Capture the cell that displays the provided text and extract its (x, y) central coordinate. 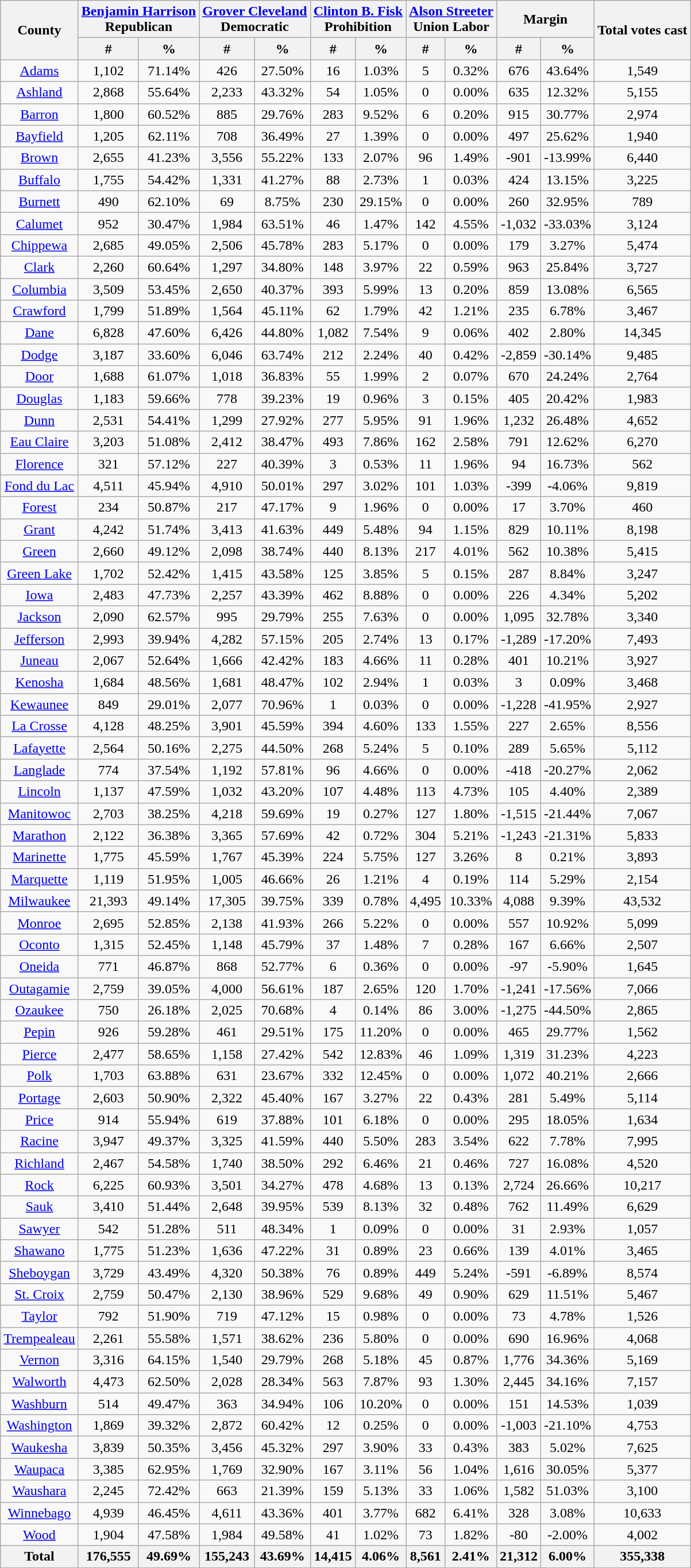
25.84% (568, 267)
Portage (39, 1098)
497 (518, 136)
1.49% (471, 158)
57.15% (283, 639)
-13.99% (568, 158)
-21.44% (568, 814)
34.27% (283, 1185)
40.39% (283, 464)
6.41% (471, 1513)
3,203 (108, 442)
49.58% (283, 1535)
49.12% (169, 551)
56 (426, 1469)
43,532 (643, 901)
Marinette (39, 857)
155,243 (227, 1557)
1,666 (227, 661)
2,261 (108, 1338)
16.96% (568, 1338)
Wood (39, 1535)
39.32% (169, 1426)
4,242 (108, 529)
750 (108, 1011)
Marathon (39, 835)
1,137 (108, 792)
57.12% (169, 464)
34.94% (283, 1404)
631 (227, 1076)
2,067 (108, 661)
45.11% (283, 311)
-21.10% (568, 1426)
30.77% (568, 114)
63.51% (283, 223)
Calumet (39, 223)
62.95% (169, 1469)
5.50% (380, 1141)
175 (333, 1032)
690 (518, 1338)
Eau Claire (39, 442)
Douglas (39, 398)
4,068 (643, 1338)
3,927 (643, 661)
5,467 (643, 1294)
-2,859 (518, 355)
3.00% (471, 1011)
69 (227, 202)
774 (108, 770)
926 (108, 1032)
3,100 (643, 1491)
43.49% (169, 1272)
41 (333, 1535)
1.05% (380, 92)
3,365 (227, 835)
40.21% (568, 1076)
43.36% (283, 1513)
1,148 (227, 944)
4,511 (108, 486)
41.23% (169, 158)
-21.31% (568, 835)
44.80% (283, 333)
32.95% (568, 202)
10.38% (568, 551)
71.14% (169, 71)
1,564 (227, 311)
148 (333, 267)
30.05% (568, 1469)
32 (426, 1207)
2,531 (108, 420)
Fond du Lac (39, 486)
1.79% (380, 311)
38.62% (283, 1338)
45 (426, 1360)
1,205 (108, 136)
1,039 (643, 1404)
-30.14% (568, 355)
462 (333, 595)
2.58% (471, 442)
2,703 (108, 814)
3.90% (380, 1447)
62.50% (169, 1382)
7,066 (643, 988)
47.58% (169, 1535)
676 (518, 71)
46.87% (169, 966)
2,666 (643, 1076)
1.48% (380, 944)
142 (426, 223)
187 (333, 988)
17,305 (227, 901)
Sauk (39, 1207)
27.92% (283, 420)
332 (333, 1076)
1.80% (471, 814)
Jefferson (39, 639)
2,275 (227, 748)
277 (333, 420)
37.88% (283, 1120)
39.94% (169, 639)
6,426 (227, 333)
2,412 (227, 442)
27.50% (283, 71)
3,316 (108, 1360)
48.25% (169, 726)
179 (518, 245)
4.78% (568, 1316)
55.64% (169, 92)
2.24% (380, 355)
-80 (518, 1535)
224 (333, 857)
Racine (39, 1141)
106 (333, 1404)
1,183 (108, 398)
4,223 (643, 1054)
48.34% (283, 1229)
2,233 (227, 92)
1,940 (643, 136)
57.81% (283, 770)
0.46% (471, 1163)
-1,003 (518, 1426)
1,540 (227, 1360)
6,629 (643, 1207)
91 (426, 420)
1,331 (227, 180)
52.85% (169, 923)
36.38% (169, 835)
2,927 (643, 704)
-399 (518, 486)
914 (108, 1120)
8,561 (426, 1557)
55.94% (169, 1120)
139 (518, 1250)
885 (227, 114)
1,767 (227, 857)
3,413 (227, 529)
Ozaukee (39, 1011)
6,828 (108, 333)
Margin (545, 20)
114 (518, 879)
Burnett (39, 202)
Manitowoc (39, 814)
0.42% (471, 355)
792 (108, 1316)
2.74% (380, 639)
9.52% (380, 114)
1,645 (643, 966)
4,520 (643, 1163)
47.60% (169, 333)
5,099 (643, 923)
2,257 (227, 595)
50.35% (169, 1447)
44.50% (283, 748)
289 (518, 748)
1,562 (643, 1032)
7,067 (643, 814)
1,315 (108, 944)
Vernon (39, 1360)
7,493 (643, 639)
1,869 (108, 1426)
61.07% (169, 377)
529 (333, 1294)
120 (426, 988)
-17.56% (568, 988)
50.87% (169, 508)
25.62% (568, 136)
6,440 (643, 158)
2,467 (108, 1163)
2,564 (108, 748)
16 (333, 71)
622 (518, 1141)
14,415 (333, 1557)
70.96% (283, 704)
12.83% (380, 1054)
3,501 (227, 1185)
2,245 (108, 1491)
12.45% (380, 1076)
Clinton B. FiskProhibition (358, 20)
4.34% (568, 595)
789 (643, 202)
Benjamin HarrisonRepublican (138, 20)
Rock (39, 1185)
39.75% (283, 901)
Richland (39, 1163)
51.23% (169, 1250)
62 (333, 311)
539 (333, 1207)
629 (518, 1294)
34.80% (283, 267)
3.54% (471, 1141)
Door (39, 377)
1,415 (227, 573)
2,695 (108, 923)
3.77% (380, 1513)
5.65% (568, 748)
0.13% (471, 1185)
38.74% (283, 551)
7.86% (380, 442)
7.54% (380, 333)
17 (518, 508)
La Crosse (39, 726)
50.38% (283, 1272)
1,119 (108, 879)
2.80% (568, 333)
1,769 (227, 1469)
7.87% (380, 1382)
-44.50% (568, 1011)
2,724 (518, 1185)
38.96% (283, 1294)
Taylor (39, 1316)
0.17% (471, 639)
849 (108, 704)
1,703 (108, 1076)
6,270 (643, 442)
3,124 (643, 223)
Pepin (39, 1032)
3,893 (643, 857)
38.25% (169, 814)
5.75% (380, 857)
54.41% (169, 420)
-2.00% (568, 1535)
Juneau (39, 661)
4,473 (108, 1382)
51.08% (169, 442)
4,282 (227, 639)
4,939 (108, 1513)
52.45% (169, 944)
1,297 (227, 267)
8,198 (643, 529)
Langlade (39, 770)
1,549 (643, 71)
1.39% (380, 136)
5.48% (380, 529)
212 (333, 355)
41.27% (283, 180)
235 (518, 311)
50.47% (169, 1294)
287 (518, 573)
62.10% (169, 202)
52.64% (169, 661)
295 (518, 1120)
-41.95% (568, 704)
59.28% (169, 1032)
-20.27% (568, 770)
18.05% (568, 1120)
1.99% (380, 377)
0.25% (380, 1426)
159 (333, 1491)
4,000 (227, 988)
51.89% (169, 311)
5,114 (643, 1098)
-1,228 (518, 704)
29.15% (380, 202)
355,338 (643, 1557)
1,582 (518, 1491)
9.68% (380, 1294)
1.30% (471, 1382)
-418 (518, 770)
76 (333, 1272)
10,217 (643, 1185)
Outagamie (39, 988)
1.70% (471, 988)
70.68% (283, 1011)
16.08% (568, 1163)
62.11% (169, 136)
43.69% (283, 1557)
1,800 (108, 114)
2 (426, 377)
4.73% (471, 792)
0.21% (568, 857)
3,727 (643, 267)
4,218 (227, 814)
6,046 (227, 355)
Waukesha (39, 1447)
37 (333, 944)
1,684 (108, 683)
460 (643, 508)
0.53% (380, 464)
670 (518, 377)
Trempealeau (39, 1338)
Oconto (39, 944)
1.09% (471, 1054)
23 (426, 1250)
49.05% (169, 245)
5,474 (643, 245)
727 (518, 1163)
719 (227, 1316)
Sawyer (39, 1229)
1,082 (333, 333)
Washburn (39, 1404)
59.69% (283, 814)
1,636 (227, 1250)
1,299 (227, 420)
55.58% (169, 1338)
771 (108, 966)
16.73% (568, 464)
6,225 (108, 1185)
-33.03% (568, 223)
321 (108, 464)
20.42% (568, 398)
2,648 (227, 1207)
0.98% (380, 1316)
9,485 (643, 355)
0.36% (380, 966)
54.42% (169, 180)
Shawano (39, 1250)
Pierce (39, 1054)
55 (333, 377)
59.66% (169, 398)
635 (518, 92)
43.20% (283, 792)
3,556 (227, 158)
1,634 (643, 1120)
County (39, 30)
1,904 (108, 1535)
48.56% (169, 683)
4,002 (643, 1535)
-97 (518, 966)
-1,032 (518, 223)
47.73% (169, 595)
10,633 (643, 1513)
11.51% (568, 1294)
3.02% (380, 486)
304 (426, 835)
2,477 (108, 1054)
4,611 (227, 1513)
47.59% (169, 792)
8,574 (643, 1272)
-4.06% (568, 486)
3,225 (643, 180)
6.78% (568, 311)
Kenosha (39, 683)
465 (518, 1032)
Green Lake (39, 573)
10.20% (380, 1404)
1,102 (108, 71)
10.33% (471, 901)
0.96% (380, 398)
Grover ClevelandDemocratic (255, 20)
162 (426, 442)
Monroe (39, 923)
393 (333, 289)
281 (518, 1098)
868 (227, 966)
12.32% (568, 92)
762 (518, 1207)
1,319 (518, 1054)
0.78% (380, 901)
1,232 (518, 420)
40.37% (283, 289)
1,616 (518, 1469)
6,565 (643, 289)
11.49% (568, 1207)
3,729 (108, 1272)
0.66% (471, 1250)
2,077 (227, 704)
2,655 (108, 158)
Sheboygan (39, 1272)
12.62% (568, 442)
0.19% (471, 879)
0.48% (471, 1207)
45.78% (283, 245)
0.06% (471, 333)
7.63% (380, 617)
5.13% (380, 1491)
Green (39, 551)
1,032 (227, 792)
2,603 (108, 1098)
36.83% (283, 377)
51.03% (568, 1491)
1,571 (227, 1338)
Crawford (39, 311)
51.28% (169, 1229)
Washington (39, 1426)
29.77% (568, 1032)
424 (518, 180)
5.99% (380, 289)
-1,275 (518, 1011)
230 (333, 202)
41.93% (283, 923)
5,155 (643, 92)
47.12% (283, 1316)
21.39% (283, 1491)
1.02% (380, 1535)
60.52% (169, 114)
5,377 (643, 1469)
8 (518, 857)
52.42% (169, 573)
Kewaunee (39, 704)
1,072 (518, 1076)
514 (108, 1404)
64.15% (169, 1360)
51.95% (169, 879)
2,865 (643, 1011)
60.93% (169, 1185)
8.84% (568, 573)
859 (518, 289)
1.82% (471, 1535)
5.29% (568, 879)
3,340 (643, 617)
1,702 (108, 573)
15 (333, 1316)
46.45% (169, 1513)
Clark (39, 267)
2,260 (108, 267)
7 (426, 944)
260 (518, 202)
2,993 (108, 639)
2,322 (227, 1098)
-1,515 (518, 814)
45.32% (283, 1447)
2,122 (108, 835)
63.74% (283, 355)
557 (518, 923)
Jackson (39, 617)
39.23% (283, 398)
42.42% (283, 661)
14.53% (568, 1404)
1.47% (380, 223)
2.41% (471, 1557)
6.00% (568, 1557)
30.47% (169, 223)
3,901 (227, 726)
Total votes cast (643, 30)
1,983 (643, 398)
49.14% (169, 901)
619 (227, 1120)
38.47% (283, 442)
9,819 (643, 486)
93 (426, 1382)
5,112 (643, 748)
26.18% (169, 1011)
37.54% (169, 770)
48.47% (283, 683)
3.70% (568, 508)
13.08% (568, 289)
1,018 (227, 377)
43.58% (283, 573)
1,799 (108, 311)
915 (518, 114)
0.10% (471, 748)
1,688 (108, 377)
2,138 (227, 923)
5,169 (643, 1360)
2,445 (518, 1382)
5.18% (380, 1360)
8.75% (283, 202)
Columbia (39, 289)
563 (333, 1382)
32.78% (568, 617)
4.06% (380, 1557)
3.97% (380, 267)
10.11% (568, 529)
28.34% (283, 1382)
26 (333, 879)
4,088 (518, 901)
4.40% (568, 792)
57.69% (283, 835)
0.59% (471, 267)
Dunn (39, 420)
339 (333, 901)
41.59% (283, 1141)
Brown (39, 158)
St. Croix (39, 1294)
2.94% (380, 683)
40 (426, 355)
49 (426, 1294)
255 (333, 617)
4,753 (643, 1426)
394 (333, 726)
2,685 (108, 245)
791 (518, 442)
34.16% (568, 1382)
Marquette (39, 879)
33.60% (169, 355)
-1,243 (518, 835)
205 (333, 639)
Grant (39, 529)
-17.20% (568, 639)
0.90% (471, 1294)
Total (39, 1557)
-6.89% (568, 1272)
49.37% (169, 1141)
266 (333, 923)
46.66% (283, 879)
234 (108, 508)
52.77% (283, 966)
1.04% (471, 1469)
1.06% (471, 1491)
5.49% (568, 1098)
2,130 (227, 1294)
45.39% (283, 857)
1.55% (471, 726)
778 (227, 398)
5.95% (380, 420)
53.45% (169, 289)
3,467 (643, 311)
4.60% (380, 726)
45.94% (169, 486)
2,025 (227, 1011)
60.64% (169, 267)
5.02% (568, 1447)
102 (333, 683)
Ashland (39, 92)
1,158 (227, 1054)
2,062 (643, 770)
Buffalo (39, 180)
32.90% (283, 1469)
2,868 (108, 92)
1,681 (227, 683)
2.93% (568, 1229)
2,660 (108, 551)
21,312 (518, 1557)
47.17% (283, 508)
682 (426, 1513)
13.15% (568, 180)
405 (518, 398)
2,764 (643, 377)
3.85% (380, 573)
5.22% (380, 923)
3,839 (108, 1447)
49.69% (169, 1557)
2,389 (643, 792)
24.24% (568, 377)
50.16% (169, 748)
2.07% (380, 158)
1,095 (518, 617)
4,652 (643, 420)
26.48% (568, 420)
58.65% (169, 1054)
176,555 (108, 1557)
0.07% (471, 377)
-1,241 (518, 988)
4,495 (426, 901)
3,468 (643, 683)
461 (227, 1032)
50.90% (169, 1098)
4.68% (380, 1185)
2,872 (227, 1426)
Bayfield (39, 136)
995 (227, 617)
3,456 (227, 1447)
88 (333, 180)
Barron (39, 114)
7,157 (643, 1382)
54.58% (169, 1163)
9.39% (568, 901)
45.79% (283, 944)
50.01% (283, 486)
125 (333, 573)
43.32% (283, 92)
511 (227, 1229)
3,410 (108, 1207)
2,154 (643, 879)
10.21% (568, 661)
Price (39, 1120)
2,090 (108, 617)
2,098 (227, 551)
4.55% (471, 223)
426 (227, 71)
1,755 (108, 180)
493 (333, 442)
490 (108, 202)
1,776 (518, 1360)
Dodge (39, 355)
1,740 (227, 1163)
5.21% (471, 835)
5,202 (643, 595)
2,483 (108, 595)
Waushara (39, 1491)
3,509 (108, 289)
Dane (39, 333)
1,005 (227, 879)
-5.90% (568, 966)
2,974 (643, 114)
6.66% (568, 944)
Walworth (39, 1382)
-1,289 (518, 639)
72.42% (169, 1491)
2,650 (227, 289)
226 (518, 595)
34.36% (568, 1360)
56.61% (283, 988)
11.20% (380, 1032)
51.44% (169, 1207)
Lincoln (39, 792)
2,506 (227, 245)
51.74% (169, 529)
Waupaca (39, 1469)
3.11% (380, 1469)
6.46% (380, 1163)
5.17% (380, 245)
Lafayette (39, 748)
60.42% (283, 1426)
51.90% (169, 1316)
Winnebago (39, 1513)
31.23% (568, 1054)
105 (518, 792)
5.80% (380, 1338)
292 (333, 1163)
7.78% (568, 1141)
10.92% (568, 923)
7,995 (643, 1141)
1.15% (471, 529)
Florence (39, 464)
43.39% (283, 595)
6.18% (380, 1120)
2,028 (227, 1382)
27 (333, 136)
3,325 (227, 1141)
708 (227, 136)
Oneida (39, 966)
4,128 (108, 726)
5,833 (643, 835)
43.64% (568, 71)
27.42% (283, 1054)
Chippewa (39, 245)
12 (333, 1426)
Adams (39, 71)
26.66% (568, 1185)
107 (333, 792)
478 (333, 1185)
39.05% (169, 988)
8,556 (643, 726)
2.73% (380, 180)
0.27% (380, 814)
3.08% (568, 1513)
41.63% (283, 529)
86 (426, 1011)
38.50% (283, 1163)
328 (518, 1513)
62.57% (169, 617)
Milwaukee (39, 901)
Forest (39, 508)
-901 (518, 158)
21,393 (108, 901)
0.87% (471, 1360)
363 (227, 1404)
0.14% (380, 1011)
29.76% (283, 114)
236 (333, 1338)
-591 (518, 1272)
63.88% (169, 1076)
383 (518, 1447)
29.51% (283, 1032)
36.49% (283, 136)
3,385 (108, 1469)
663 (227, 1491)
47.22% (283, 1250)
4.48% (380, 792)
8.88% (380, 595)
3,187 (108, 355)
29.01% (169, 704)
49.47% (169, 1404)
183 (333, 661)
21 (426, 1163)
5,415 (643, 551)
54 (333, 92)
3,947 (108, 1141)
0.72% (380, 835)
113 (426, 792)
Iowa (39, 595)
7,625 (643, 1447)
14,345 (643, 333)
1,192 (227, 770)
3.26% (471, 857)
402 (518, 333)
Polk (39, 1076)
952 (108, 223)
3,465 (643, 1250)
55.22% (283, 158)
829 (518, 529)
963 (518, 267)
45.40% (283, 1098)
39.95% (283, 1207)
1,057 (643, 1229)
4,320 (227, 1272)
Alson StreeterUnion Labor (451, 20)
4,910 (227, 486)
1,526 (643, 1316)
151 (518, 1404)
0.32% (471, 71)
23.67% (283, 1076)
3,247 (643, 573)
2,507 (643, 944)
